From the cell containing the given text, extract its center point as [x, y] coordinate. 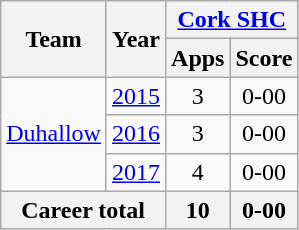
4 [198, 172]
Cork SHC [232, 20]
10 [198, 210]
Year [136, 39]
Duhallow [54, 134]
Score [264, 58]
Career total [84, 210]
2017 [136, 172]
Apps [198, 58]
2015 [136, 96]
2016 [136, 134]
Team [54, 39]
